Capture the cell that displays the provided text and extract its [X, Y] central coordinate. 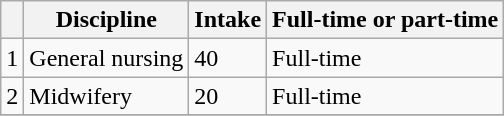
20 [228, 96]
General nursing [106, 58]
2 [12, 96]
1 [12, 58]
Discipline [106, 20]
Midwifery [106, 96]
40 [228, 58]
Full-time or part-time [386, 20]
Intake [228, 20]
